Detect which cell encompasses the target text, then output its (X, Y) center coordinate. 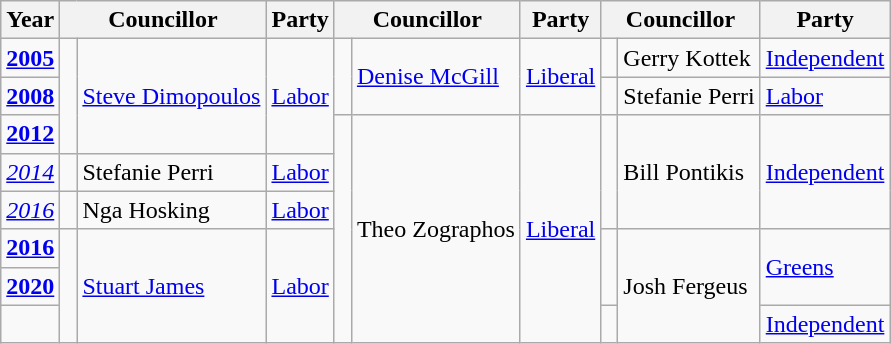
Josh Fergeus (689, 286)
Gerry Kottek (689, 58)
2020 (30, 286)
2005 (30, 58)
2012 (30, 134)
Year (30, 20)
Steve Dimopoulos (172, 96)
Stuart James (172, 286)
Nga Hosking (172, 210)
2014 (30, 172)
Theo Zographos (436, 229)
Bill Pontikis (689, 172)
Greens (825, 267)
Denise McGill (436, 77)
2008 (30, 96)
